Return [x, y] of the center of cell containing provided text 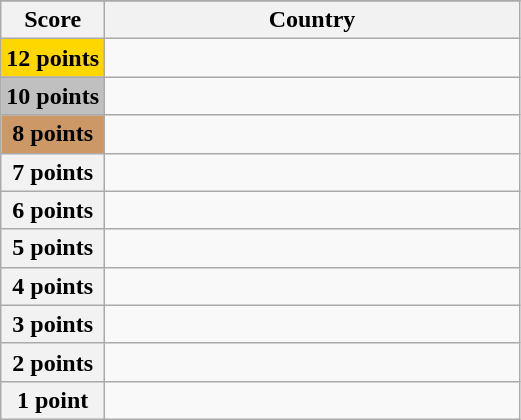
2 points [53, 362]
6 points [53, 210]
Score [53, 20]
4 points [53, 286]
12 points [53, 58]
3 points [53, 324]
10 points [53, 96]
1 point [53, 400]
7 points [53, 172]
5 points [53, 248]
Country [312, 20]
8 points [53, 134]
